Return [x, y] of the center of cell containing provided text 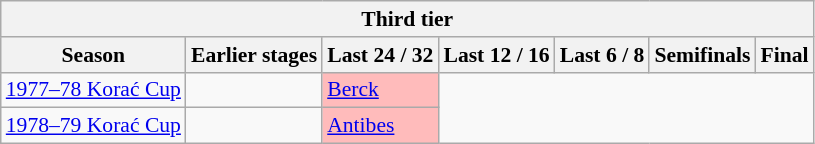
Earlier stages [254, 55]
1978–79 Korać Cup [94, 126]
Season [94, 55]
Last 12 / 16 [496, 55]
1977–78 Korać Cup [94, 90]
Last 6 / 8 [602, 55]
Last 24 / 32 [380, 55]
Semifinals [702, 55]
Antibes [380, 126]
Berck [380, 90]
Final [784, 55]
Third tier [408, 19]
